Determine the (x, y) coordinate at the center of the cell enclosing the given text.  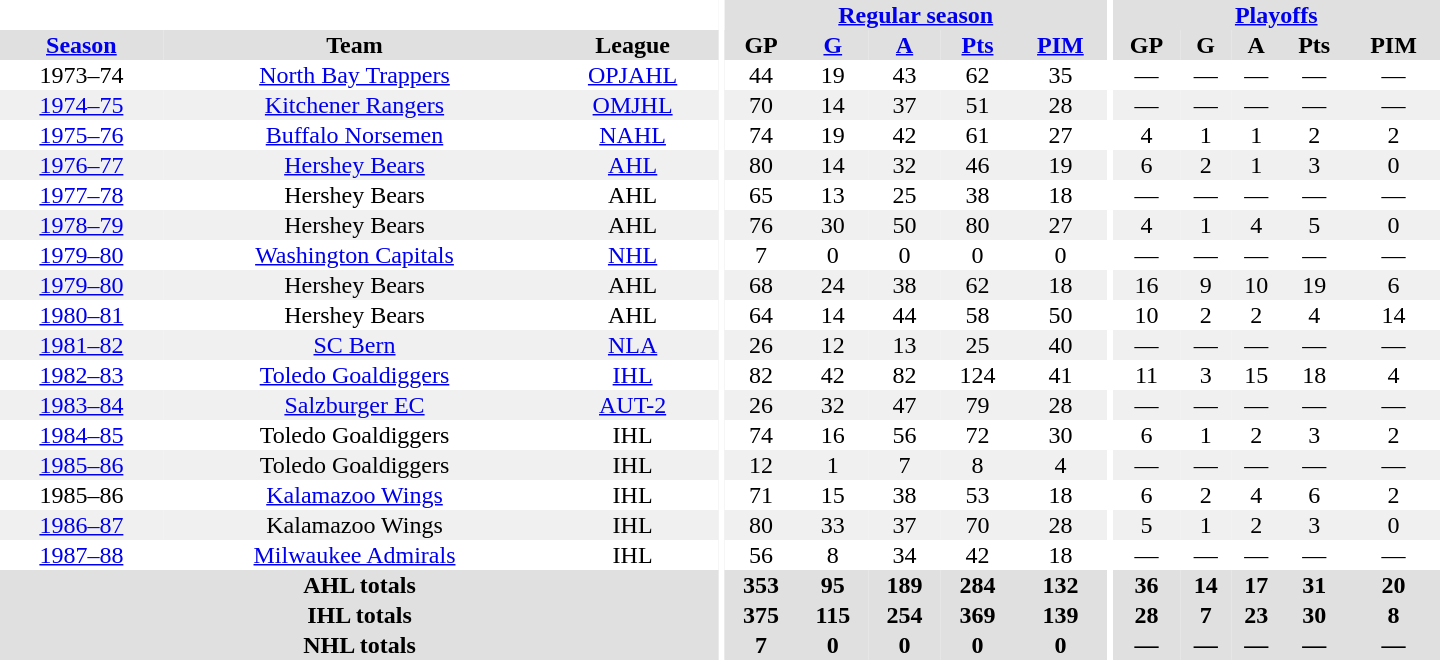
1983–84 (82, 405)
SC Bern (354, 345)
23 (1256, 615)
NAHL (632, 135)
1987–88 (82, 555)
132 (1060, 585)
Season (82, 45)
33 (833, 525)
NHL totals (360, 645)
1976–77 (82, 165)
47 (904, 405)
IHL totals (360, 615)
139 (1060, 615)
Team (354, 45)
51 (978, 105)
League (632, 45)
OPJAHL (632, 75)
Regular season (916, 15)
1984–85 (82, 435)
95 (833, 585)
284 (978, 585)
Washington Capitals (354, 255)
1973–74 (82, 75)
31 (1314, 585)
189 (904, 585)
76 (762, 225)
1986–87 (82, 525)
1980–81 (82, 315)
124 (978, 375)
Kitchener Rangers (354, 105)
68 (762, 285)
61 (978, 135)
17 (1256, 585)
53 (978, 495)
Buffalo Norsemen (354, 135)
Playoffs (1276, 15)
OMJHL (632, 105)
64 (762, 315)
41 (1060, 375)
11 (1146, 375)
NLA (632, 345)
1974–75 (82, 105)
35 (1060, 75)
353 (762, 585)
43 (904, 75)
AUT-2 (632, 405)
375 (762, 615)
71 (762, 495)
46 (978, 165)
1975–76 (82, 135)
1981–82 (82, 345)
9 (1206, 285)
1982–83 (82, 375)
1977–78 (82, 195)
North Bay Trappers (354, 75)
40 (1060, 345)
65 (762, 195)
Milwaukee Admirals (354, 555)
20 (1394, 585)
AHL totals (360, 585)
115 (833, 615)
58 (978, 315)
72 (978, 435)
34 (904, 555)
36 (1146, 585)
Salzburger EC (354, 405)
254 (904, 615)
1978–79 (82, 225)
NHL (632, 255)
24 (833, 285)
369 (978, 615)
79 (978, 405)
